Determine the [X, Y] coordinate at the center of the cell enclosing the given text.  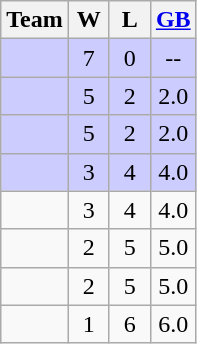
7 [88, 58]
6 [130, 324]
0 [130, 58]
W [88, 20]
Team [35, 20]
-- [173, 58]
GB [173, 20]
L [130, 20]
1 [88, 324]
6.0 [173, 324]
